Locate the cell with the specified text and output its [x, y] center coordinate. 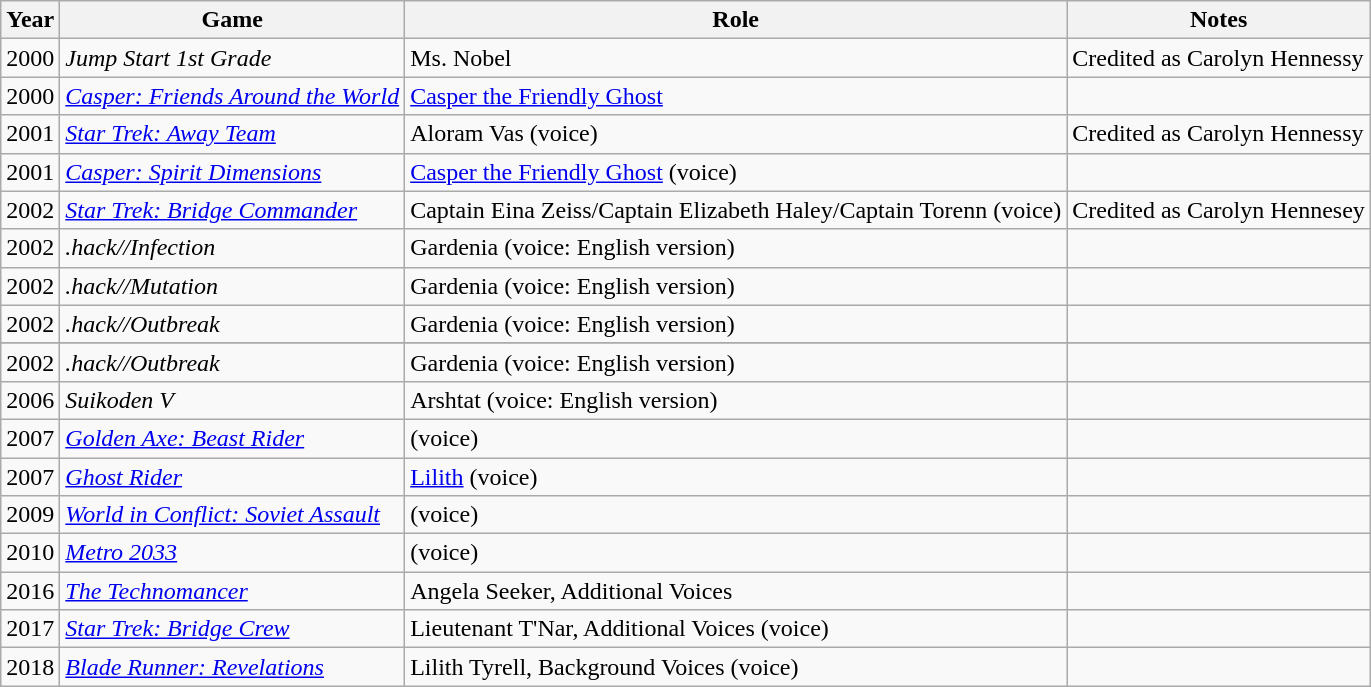
Credited as Carolyn Hennesey [1219, 210]
Casper the Friendly Ghost [736, 96]
Captain Eina Zeiss/Captain Elizabeth Haley/Captain Torenn (voice) [736, 210]
.hack//Mutation [232, 286]
Blade Runner: Revelations [232, 667]
Lilith (voice) [736, 477]
Suikoden V [232, 400]
Lilith Tyrell, Background Voices (voice) [736, 667]
The Technomancer [232, 591]
2010 [30, 553]
2018 [30, 667]
Ms. Nobel [736, 58]
Golden Axe: Beast Rider [232, 438]
2009 [30, 515]
Casper the Friendly Ghost (voice) [736, 172]
Role [736, 20]
2016 [30, 591]
.hack//Infection [232, 248]
Casper: Spirit Dimensions [232, 172]
Lieutenant T'Nar, Additional Voices (voice) [736, 629]
Star Trek: Bridge Commander [232, 210]
2006 [30, 400]
Star Trek: Bridge Crew [232, 629]
Metro 2033 [232, 553]
Jump Start 1st Grade [232, 58]
Casper: Friends Around the World [232, 96]
World in Conflict: Soviet Assault [232, 515]
Ghost Rider [232, 477]
Game [232, 20]
Notes [1219, 20]
2017 [30, 629]
Aloram Vas (voice) [736, 134]
Star Trek: Away Team [232, 134]
Angela Seeker, Additional Voices [736, 591]
Year [30, 20]
Arshtat (voice: English version) [736, 400]
